Search for the cell housing the specified text and yield its [X, Y] center coordinate. 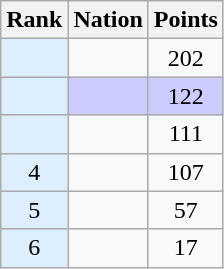
57 [186, 210]
Rank [34, 20]
Points [186, 20]
111 [186, 134]
4 [34, 172]
Nation [108, 20]
202 [186, 58]
6 [34, 248]
5 [34, 210]
107 [186, 172]
17 [186, 248]
122 [186, 96]
